Return the (X, Y) coordinate for the center point of the cell that contains the specified text.  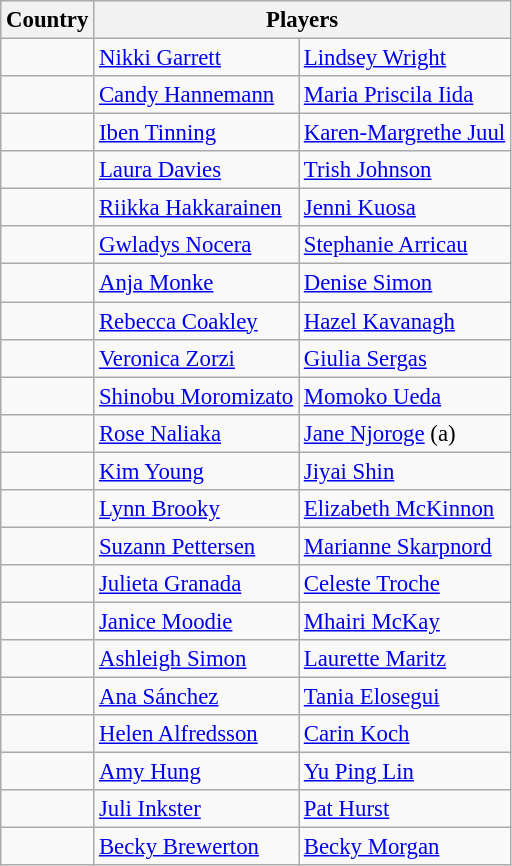
Lynn Brooky (196, 509)
Nikki Garrett (196, 58)
Marianne Skarpnord (404, 546)
Kim Young (196, 471)
Rose Naliaka (196, 433)
Yu Ping Lin (404, 772)
Juli Inkster (196, 809)
Helen Alfredsson (196, 734)
Riikka Hakkarainen (196, 208)
Julieta Granada (196, 584)
Jane Njoroge (a) (404, 433)
Iben Tinning (196, 133)
Tania Elosegui (404, 697)
Laura Davies (196, 170)
Carin Koch (404, 734)
Janice Moodie (196, 621)
Suzann Pettersen (196, 546)
Celeste Troche (404, 584)
Trish Johnson (404, 170)
Country (48, 20)
Becky Brewerton (196, 847)
Anja Monke (196, 283)
Veronica Zorzi (196, 358)
Giulia Sergas (404, 358)
Rebecca Coakley (196, 321)
Candy Hannemann (196, 95)
Hazel Kavanagh (404, 321)
Becky Morgan (404, 847)
Ana Sánchez (196, 697)
Jenni Kuosa (404, 208)
Amy Hung (196, 772)
Pat Hurst (404, 809)
Maria Priscila Iida (404, 95)
Laurette Maritz (404, 659)
Gwladys Nocera (196, 245)
Jiyai Shin (404, 471)
Denise Simon (404, 283)
Momoko Ueda (404, 396)
Ashleigh Simon (196, 659)
Elizabeth McKinnon (404, 509)
Shinobu Moromizato (196, 396)
Lindsey Wright (404, 58)
Stephanie Arricau (404, 245)
Mhairi McKay (404, 621)
Karen-Margrethe Juul (404, 133)
Players (302, 20)
